Pinpoint the cell where the given text exists, returning its [X, Y] midpoint coordinate. 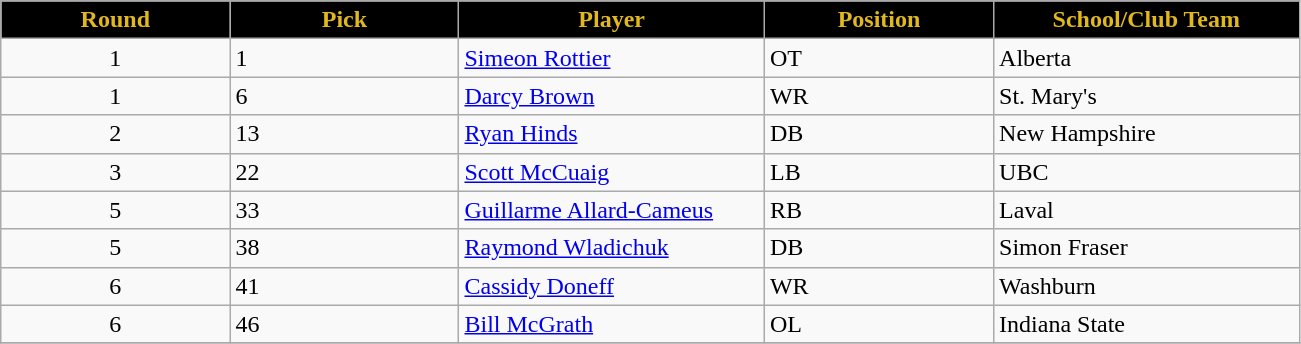
Alberta [1147, 58]
Cassidy Doneff [612, 286]
UBC [1147, 172]
Ryan Hinds [612, 134]
Position [878, 20]
Washburn [1147, 286]
Laval [1147, 210]
RB [878, 210]
13 [344, 134]
22 [344, 172]
33 [344, 210]
Pick [344, 20]
Simeon Rottier [612, 58]
Round [116, 20]
38 [344, 248]
Indiana State [1147, 324]
School/Club Team [1147, 20]
2 [116, 134]
Bill McGrath [612, 324]
St. Mary's [1147, 96]
Guillarme Allard-Cameus [612, 210]
Simon Fraser [1147, 248]
Raymond Wladichuk [612, 248]
Darcy Brown [612, 96]
OT [878, 58]
New Hampshire [1147, 134]
41 [344, 286]
Scott McCuaig [612, 172]
3 [116, 172]
Player [612, 20]
OL [878, 324]
46 [344, 324]
LB [878, 172]
